Return the (x, y) coordinate for the center point of the cell that contains the specified text.  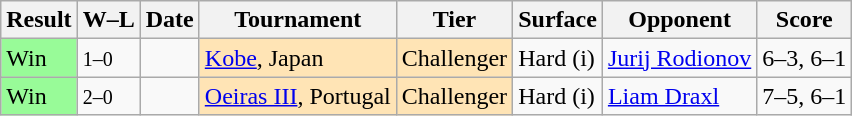
Liam Draxl (679, 96)
Oeiras III, Portugal (298, 96)
Opponent (679, 20)
7–5, 6–1 (804, 96)
Date (170, 20)
Jurij Rodionov (679, 58)
2–0 (108, 96)
Tier (454, 20)
1–0 (108, 58)
Result (39, 20)
Surface (558, 20)
W–L (108, 20)
Score (804, 20)
Tournament (298, 20)
6–3, 6–1 (804, 58)
Kobe, Japan (298, 58)
